Capture the cell that displays the provided text and extract its [X, Y] central coordinate. 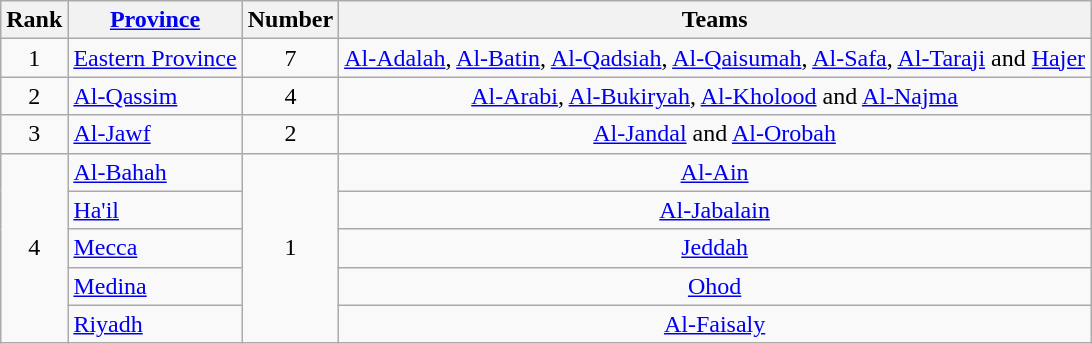
Al-Arabi, Al-Bukiryah, Al-Kholood and Al-Najma [715, 96]
Al-Jandal and Al-Orobah [715, 134]
Al-Jawf [155, 134]
Number [290, 20]
Al-Bahah [155, 172]
Rank [34, 20]
Teams [715, 20]
Province [155, 20]
3 [34, 134]
7 [290, 58]
Al-Jabalain [715, 210]
Al-Adalah, Al-Batin, Al-Qadsiah, Al-Qaisumah, Al-Safa, Al-Taraji and Hajer [715, 58]
Eastern Province [155, 58]
Al-Ain [715, 172]
Ha'il [155, 210]
Jeddah [715, 248]
Al-Faisaly [715, 324]
Al-Qassim [155, 96]
Ohod [715, 286]
Riyadh [155, 324]
Medina [155, 286]
Mecca [155, 248]
